Find where the given text appears and provide that cell's center as [x, y] coordinate. 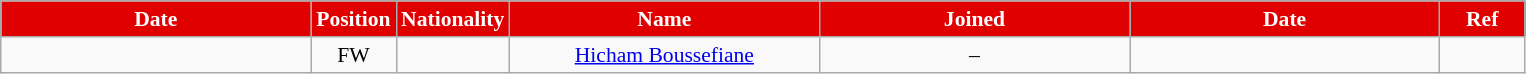
Hicham Boussefiane [664, 55]
Joined [974, 19]
Nationality [452, 19]
FW [354, 55]
Position [354, 19]
Ref [1482, 19]
Name [664, 19]
– [974, 55]
